From the cell containing the given text, extract its center point as (x, y) coordinate. 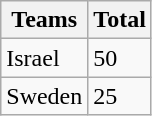
Teams (44, 20)
Total (120, 20)
25 (120, 96)
Israel (44, 58)
Sweden (44, 96)
50 (120, 58)
